Search for the cell housing the specified text and yield its [X, Y] center coordinate. 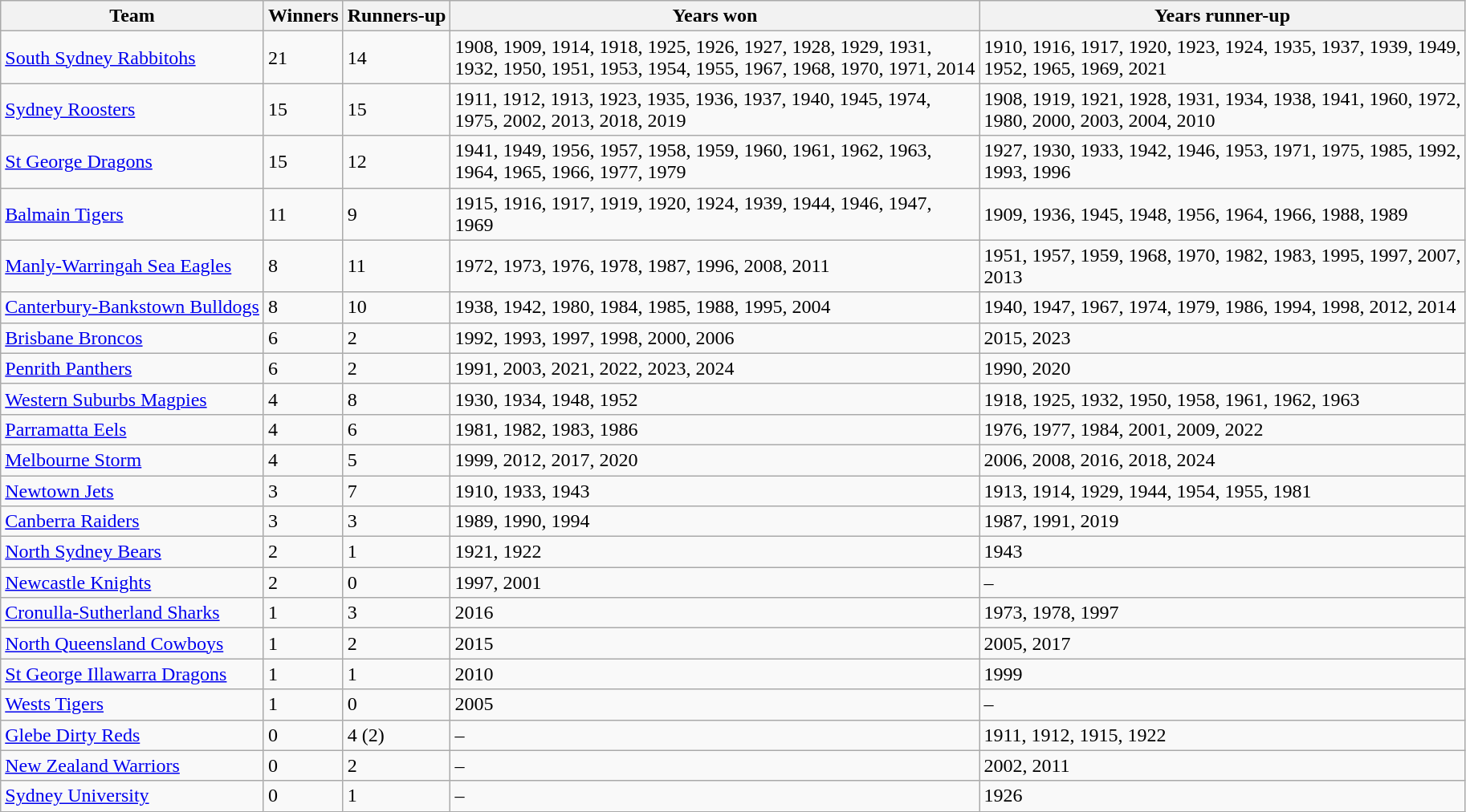
12 [397, 162]
Balmain Tigers [132, 213]
North Queensland Cowboys [132, 644]
Runners-up [397, 16]
1921, 1922 [715, 552]
Brisbane Broncos [132, 338]
1940, 1947, 1967, 1974, 1979, 1986, 1994, 1998, 2012, 2014 [1222, 307]
1941, 1949, 1956, 1957, 1958, 1959, 1960, 1961, 1962, 1963,1964, 1965, 1966, 1977, 1979 [715, 162]
1911, 1912, 1913, 1923, 1935, 1936, 1937, 1940, 1945, 1974,1975, 2002, 2013, 2018, 2019 [715, 109]
1992, 1993, 1997, 1998, 2000, 2006 [715, 338]
Sydney University [132, 796]
1927, 1930, 1933, 1942, 1946, 1953, 1971, 1975, 1985, 1992,1993, 1996 [1222, 162]
Sydney Roosters [132, 109]
1918, 1925, 1932, 1950, 1958, 1961, 1962, 1963 [1222, 399]
1911, 1912, 1915, 1922 [1222, 735]
1926 [1222, 796]
Newcastle Knights [132, 583]
1981, 1982, 1983, 1986 [715, 429]
1909, 1936, 1945, 1948, 1956, 1964, 1966, 1988, 1989 [1222, 213]
St George Dragons [132, 162]
1990, 2020 [1222, 368]
7 [397, 490]
1930, 1934, 1948, 1952 [715, 399]
1997, 2001 [715, 583]
14 [397, 58]
Wests Tigers [132, 704]
2002, 2011 [1222, 765]
Manly-Warringah Sea Eagles [132, 266]
4 (2) [397, 735]
Canberra Raiders [132, 522]
1972, 1973, 1976, 1978, 1987, 1996, 2008, 2011 [715, 266]
1910, 1916, 1917, 1920, 1923, 1924, 1935, 1937, 1939, 1949,1952, 1965, 1969, 2021 [1222, 58]
Parramatta Eels [132, 429]
Canterbury-Bankstown Bulldogs [132, 307]
New Zealand Warriors [132, 765]
1908, 1919, 1921, 1928, 1931, 1934, 1938, 1941, 1960, 1972,1980, 2000, 2003, 2004, 2010 [1222, 109]
Team [132, 16]
1951, 1957, 1959, 1968, 1970, 1982, 1983, 1995, 1997, 2007,2013 [1222, 266]
9 [397, 213]
1943 [1222, 552]
Western Suburbs Magpies [132, 399]
Winners [303, 16]
1999, 2012, 2017, 2020 [715, 460]
2015, 2023 [1222, 338]
1913, 1914, 1929, 1944, 1954, 1955, 1981 [1222, 490]
North Sydney Bears [132, 552]
10 [397, 307]
1987, 1991, 2019 [1222, 522]
St George Illawarra Dragons [132, 674]
1973, 1978, 1997 [1222, 613]
South Sydney Rabbitohs [132, 58]
1938, 1942, 1980, 1984, 1985, 1988, 1995, 2004 [715, 307]
1976, 1977, 1984, 2001, 2009, 2022 [1222, 429]
2016 [715, 613]
2005, 2017 [1222, 644]
Years runner-up [1222, 16]
Penrith Panthers [132, 368]
1991, 2003, 2021, 2022, 2023, 2024 [715, 368]
Newtown Jets [132, 490]
2010 [715, 674]
1999 [1222, 674]
1989, 1990, 1994 [715, 522]
2015 [715, 644]
Years won [715, 16]
2005 [715, 704]
Glebe Dirty Reds [132, 735]
1910, 1933, 1943 [715, 490]
Cronulla-Sutherland Sharks [132, 613]
21 [303, 58]
Melbourne Storm [132, 460]
1908, 1909, 1914, 1918, 1925, 1926, 1927, 1928, 1929, 1931,1932, 1950, 1951, 1953, 1954, 1955, 1967, 1968, 1970, 1971, 2014 [715, 58]
1915, 1916, 1917, 1919, 1920, 1924, 1939, 1944, 1946, 1947,1969 [715, 213]
5 [397, 460]
2006, 2008, 2016, 2018, 2024 [1222, 460]
